From the cell containing the given text, extract its center point as (X, Y) coordinate. 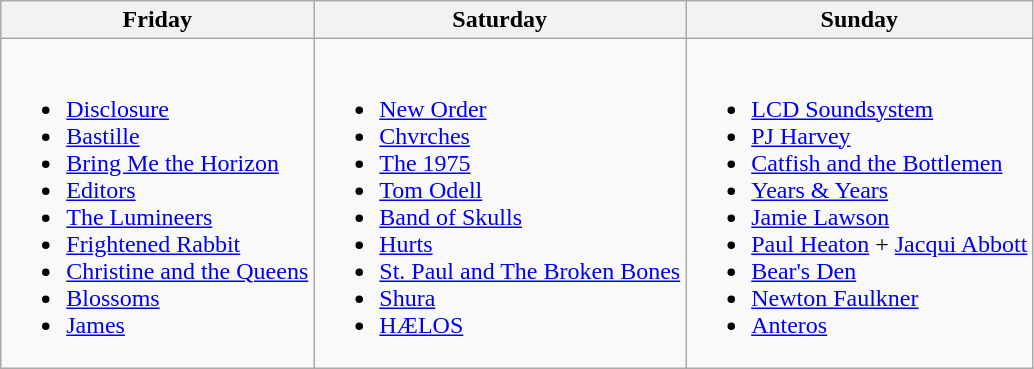
New OrderChvrchesThe 1975Tom OdellBand of SkullsHurtsSt. Paul and The Broken BonesShuraHÆLOS (500, 204)
LCD SoundsystemPJ HarveyCatfish and the BottlemenYears & YearsJamie LawsonPaul Heaton + Jacqui AbbottBear's DenNewton FaulknerAnteros (860, 204)
DisclosureBastilleBring Me the HorizonEditorsThe LumineersFrightened RabbitChristine and the QueensBlossomsJames (158, 204)
Sunday (860, 20)
Friday (158, 20)
Saturday (500, 20)
